Search for the cell housing the specified text and yield its (x, y) center coordinate. 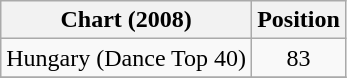
Hungary (Dance Top 40) (126, 58)
Position (299, 20)
83 (299, 58)
Chart (2008) (126, 20)
